Pinpoint the cell where the given text exists, returning its [X, Y] midpoint coordinate. 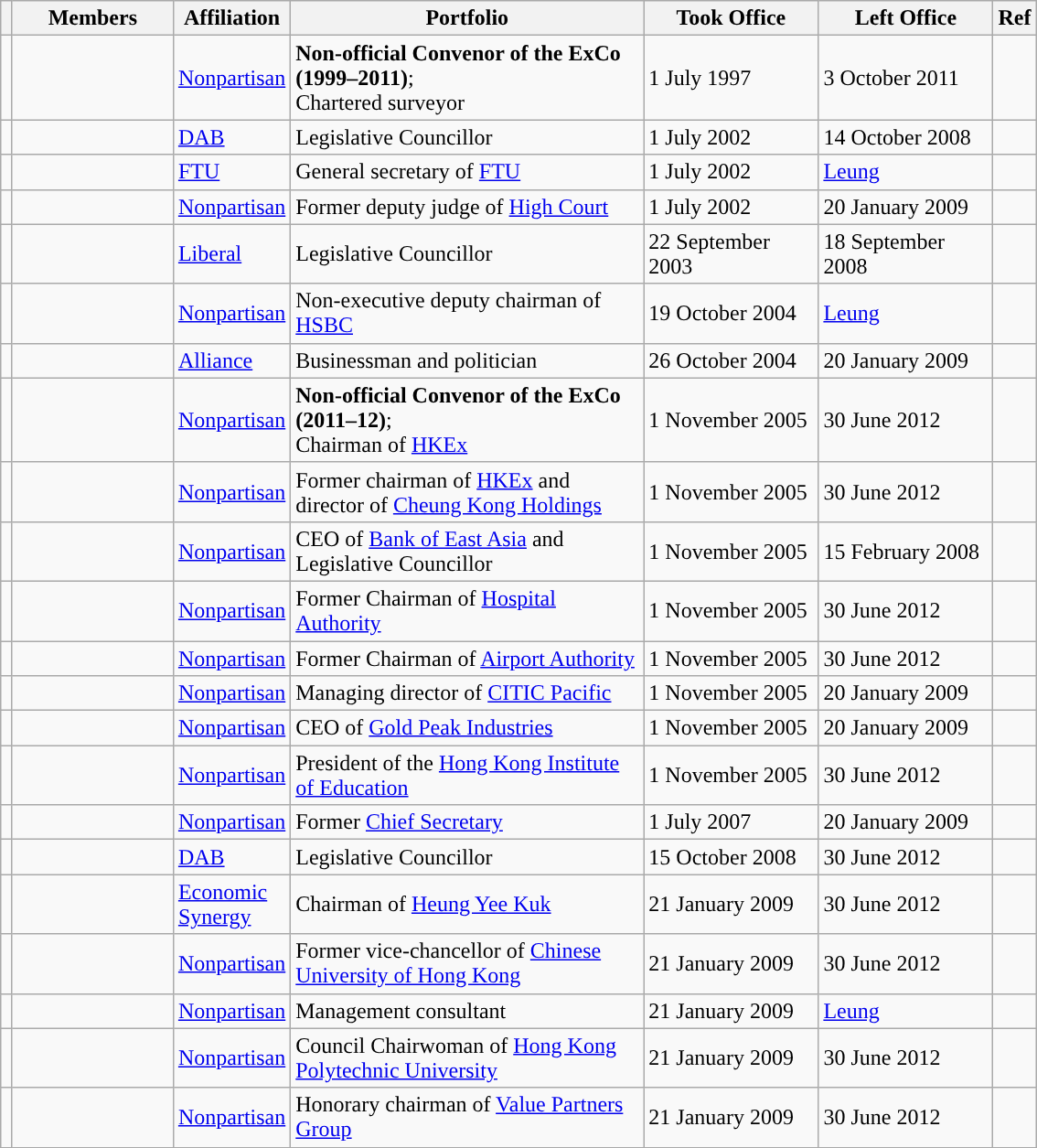
Chairman of Heung Yee Kuk [467, 904]
Former chairman of HKEx and director of Cheung Kong Holdings [467, 492]
Liberal [231, 254]
Economic Synergy [231, 904]
15 February 2008 [905, 551]
19 October 2004 [732, 313]
14 October 2008 [905, 137]
15 October 2008 [732, 857]
Non-official Convenor of the ExCo (1999–2011);Chartered surveyor [467, 78]
Council Chairwoman of Hong Kong Polytechnic University [467, 1057]
FTU [231, 172]
18 September 2008 [905, 254]
Non-executive deputy chairman of HSBC [467, 313]
Affiliation [231, 18]
Took Office [732, 18]
Former Chief Secretary [467, 822]
1 July 1997 [732, 78]
President of the Hong Kong Institute of Education [467, 776]
3 October 2011 [905, 78]
Former Chairman of Airport Authority [467, 658]
1 July 2007 [732, 822]
CEO of Gold Peak Industries [467, 728]
Honorary chairman of Value Partners Group [467, 1118]
26 October 2004 [732, 360]
Alliance [231, 360]
Left Office [905, 18]
Ref [1015, 18]
22 September 2003 [732, 254]
Former Chairman of Hospital Authority [467, 611]
General secretary of FTU [467, 172]
Businessman and politician [467, 360]
Management consultant [467, 1011]
Managing director of CITIC Pacific [467, 693]
Former vice-chancellor of Chinese University of Hong Kong [467, 964]
Members [92, 18]
CEO of Bank of East Asia and Legislative Councillor [467, 551]
Former deputy judge of High Court [467, 207]
Non-official Convenor of the ExCo (2011–12);Chairman of HKEx [467, 420]
Portfolio [467, 18]
